Pinpoint the cell where the given text exists, returning its [x, y] midpoint coordinate. 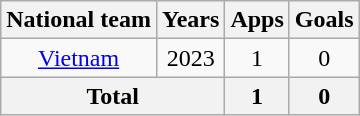
Vietnam [79, 58]
National team [79, 20]
2023 [190, 58]
Apps [257, 20]
Goals [324, 20]
Total [113, 96]
Years [190, 20]
